Return the (X, Y) coordinate for the center point of the cell that contains the specified text.  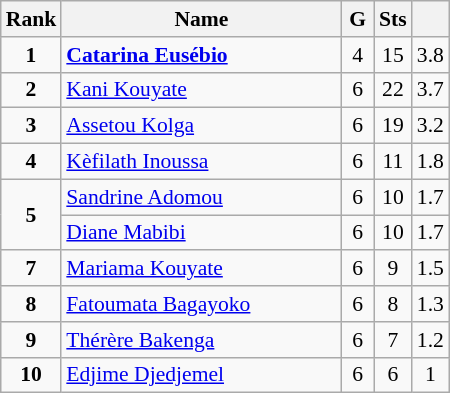
3 (32, 126)
Catarina Eusébio (201, 55)
5 (32, 214)
Diane Mabibi (201, 233)
Assetou Kolga (201, 126)
1.5 (430, 269)
Name (201, 19)
Sts (393, 19)
22 (393, 90)
Thérère Bakenga (201, 340)
3.7 (430, 90)
1.3 (430, 304)
19 (393, 126)
G (358, 19)
11 (393, 162)
Fatoumata Bagayoko (201, 304)
1.8 (430, 162)
Edjime Djedjemel (201, 375)
Kèfilath Inoussa (201, 162)
3.8 (430, 55)
15 (393, 55)
Rank (32, 19)
2 (32, 90)
Mariama Kouyate (201, 269)
3.2 (430, 126)
1.2 (430, 340)
Sandrine Adomou (201, 197)
Kani Kouyate (201, 90)
